From the cell containing the given text, extract its center point as [X, Y] coordinate. 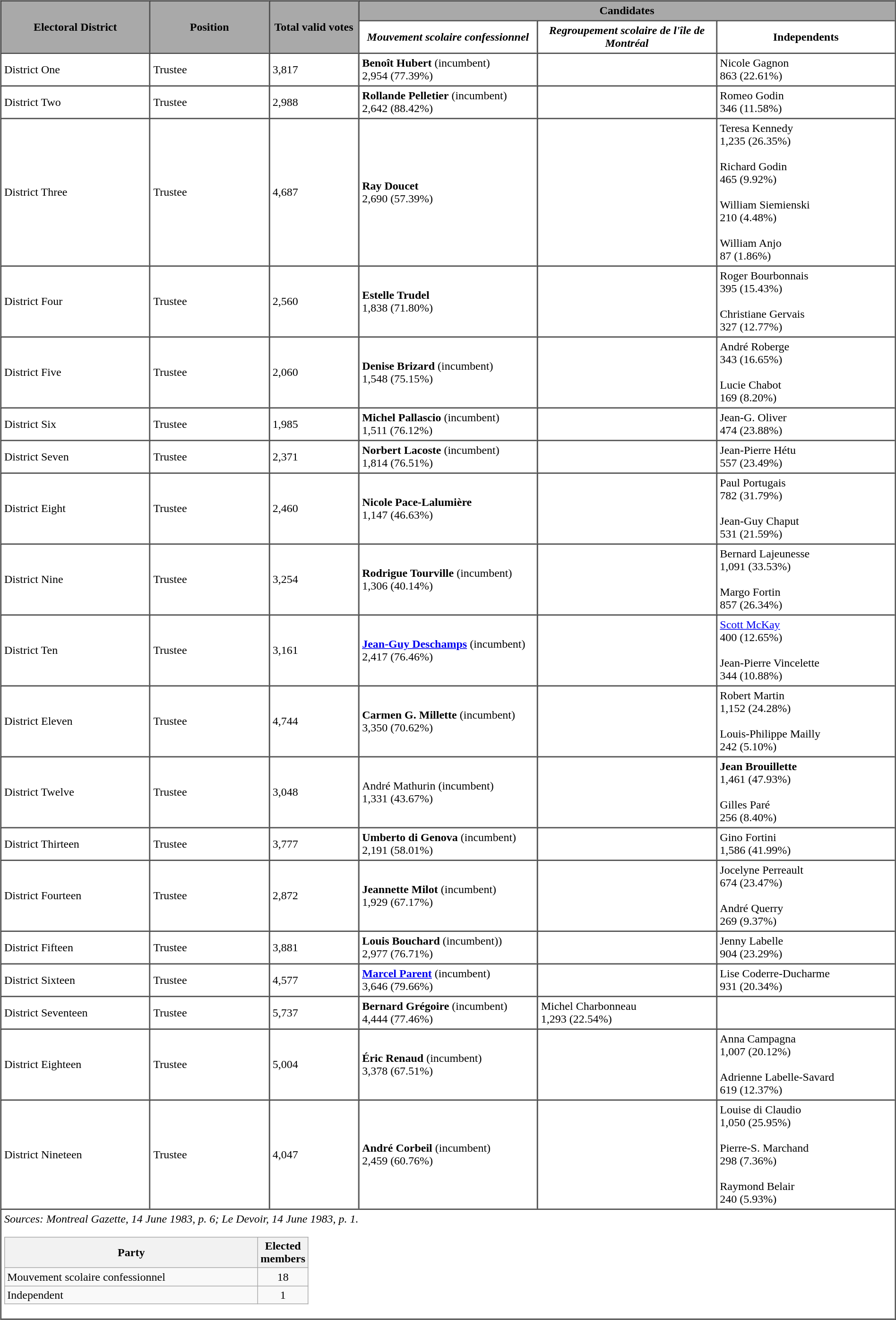
Jean-Guy Deschamps (incumbent)2,417 (76.46%) [448, 650]
2,988 [314, 102]
3,161 [314, 650]
Benoît Hubert (incumbent)2,954 (77.39%) [448, 69]
3,777 [314, 843]
Independents [806, 37]
District Eight [76, 508]
Bernard Grégoire (incumbent)4,444 (77.46%) [448, 1013]
4,744 [314, 721]
2,371 [314, 457]
Bernard Lajeunesse1,091 (33.53%)Margo Fortin857 (26.34%) [806, 579]
Marcel Parent (incumbent)3,646 (79.66%) [448, 980]
District Four [76, 301]
Robert Martin1,152 (24.28%)Louis-Philippe Mailly242 (5.10%) [806, 721]
4,687 [314, 192]
Teresa Kennedy1,235 (26.35%)Richard Godin465 (9.92%)William Siemienski210 (4.48%)William Anjo87 (1.86%) [806, 192]
District Eighteen [76, 1064]
4,577 [314, 980]
District Thirteen [76, 843]
District Six [76, 424]
Jenny Labelle904 (23.29%) [806, 947]
4,047 [314, 1155]
District Nineteen [76, 1155]
Carmen G. Millette (incumbent)3,350 (70.62%) [448, 721]
Jean Brouillette1,461 (47.93%)Gilles Paré256 (8.40%) [806, 792]
Party [131, 1253]
Anna Campagna1,007 (20.12%)Adrienne Labelle-Savard619 (12.37%) [806, 1064]
District One [76, 69]
3,254 [314, 579]
Norbert Lacoste (incumbent)1,814 (76.51%) [448, 457]
Candidates [627, 11]
District Fifteen [76, 947]
District Ten [76, 650]
1 [283, 1295]
Gino Fortini1,586 (41.99%) [806, 843]
Umberto di Genova (incumbent)2,191 (58.01%) [448, 843]
André Mathurin (incumbent)1,331 (43.67%) [448, 792]
Rollande Pelletier (incumbent)2,642 (88.42%) [448, 102]
District Eleven [76, 721]
Independent [131, 1295]
André Roberge343 (16.65%)Lucie Chabot169 (8.20%) [806, 372]
Nicole Pace-Lalumière1,147 (46.63%) [448, 508]
District Three [76, 192]
Roger Bourbonnais395 (15.43%)Christiane Gervais327 (12.77%) [806, 301]
District Seventeen [76, 1013]
Michel Charbonneau1,293 (22.54%) [627, 1013]
Electoral District [76, 27]
3,881 [314, 947]
Jocelyne Perreault674 (23.47%)André Querry269 (9.37%) [806, 896]
District Five [76, 372]
Jean-G. Oliver474 (23.88%) [806, 424]
Ray Doucet2,690 (57.39%) [448, 192]
Position [209, 27]
Louise di Claudio1,050 (25.95%)Pierre-S. Marchand298 (7.36%)Raymond Belair240 (5.93%) [806, 1155]
Estelle Trudel1,838 (71.80%) [448, 301]
Nicole Gagnon863 (22.61%) [806, 69]
3,817 [314, 69]
Sources: Montreal Gazette, 14 June 1983, p. 6; Le Devoir, 14 June 1983, p. 1. Party Elected members Mouvement scolaire confessionnel 18 Independent 1 [448, 1264]
Lise Coderre-Ducharme931 (20.34%) [806, 980]
3,048 [314, 792]
Regroupement scolaire de l'île de Montréal [627, 37]
2,560 [314, 301]
District Two [76, 102]
Paul Portugais782 (31.79%)Jean-Guy Chaput531 (21.59%) [806, 508]
Rodrigue Tourville (incumbent)1,306 (40.14%) [448, 579]
District Seven [76, 457]
Denise Brizard (incumbent)1,548 (75.15%) [448, 372]
Scott McKay400 (12.65%)Jean-Pierre Vincelette344 (10.88%) [806, 650]
District Nine [76, 579]
Romeo Godin346 (11.58%) [806, 102]
Jeannette Milot (incumbent)1,929 (67.17%) [448, 896]
1,985 [314, 424]
Jean-Pierre Hétu557 (23.49%) [806, 457]
Michel Pallascio (incumbent)1,511 (76.12%) [448, 424]
2,060 [314, 372]
Éric Renaud (incumbent)3,378 (67.51%) [448, 1064]
District Fourteen [76, 896]
5,737 [314, 1013]
District Twelve [76, 792]
Louis Bouchard (incumbent))2,977 (76.71%) [448, 947]
Elected members [283, 1253]
Total valid votes [314, 27]
District Sixteen [76, 980]
18 [283, 1277]
André Corbeil (incumbent)2,459 (60.76%) [448, 1155]
2,872 [314, 896]
5,004 [314, 1064]
2,460 [314, 508]
